Return the (X, Y) coordinate for the center point of the cell that contains the specified text.  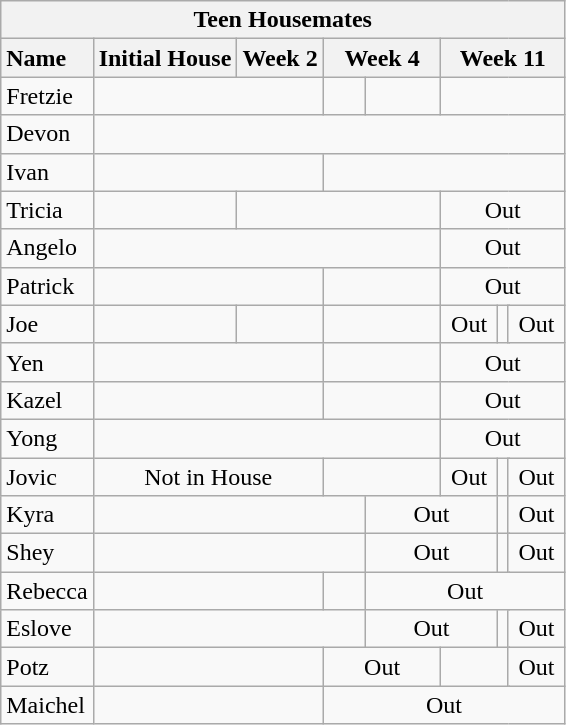
Name (47, 58)
Yong (47, 438)
Patrick (47, 286)
Tricia (47, 210)
Week 2 (280, 58)
Ivan (47, 172)
Rebecca (47, 591)
Kyra (47, 515)
Teen Housemates (283, 20)
Week 11 (503, 58)
Devon (47, 134)
Eslove (47, 629)
Fretzie (47, 96)
Not in House (208, 477)
Angelo (47, 248)
Potz (47, 667)
Kazel (47, 400)
Initial House (165, 58)
Shey (47, 553)
Yen (47, 362)
Week 4 (382, 58)
Maichel (47, 705)
Jovic (47, 477)
Joe (47, 324)
